Extract the [x, y] coordinate from the center of the cell holding the provided text.  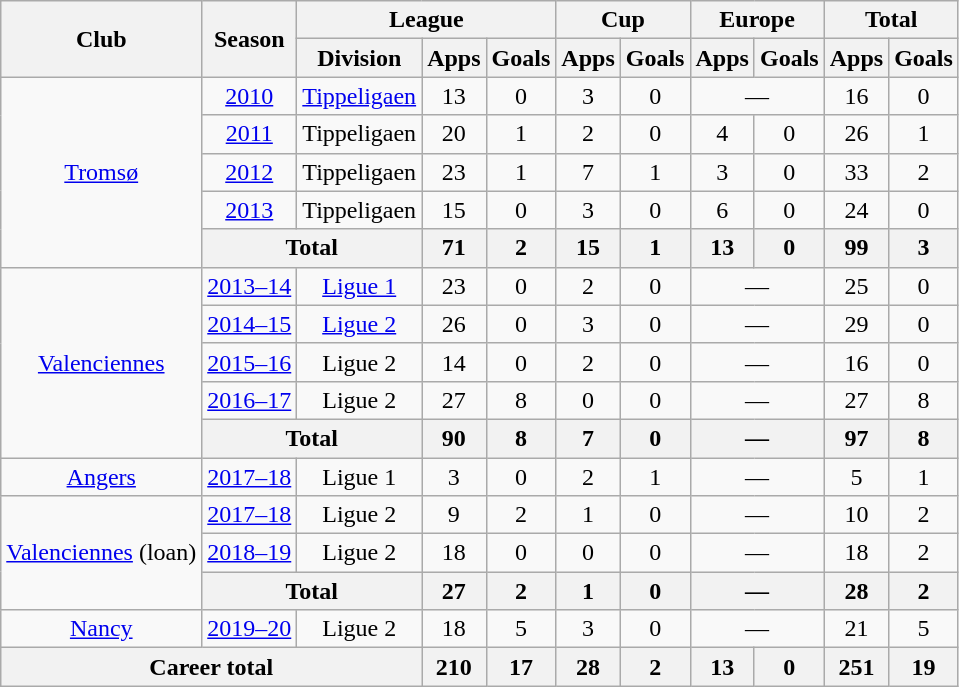
Season [250, 39]
Valenciennes [102, 362]
2012 [250, 172]
Club [102, 39]
251 [856, 667]
2016–17 [250, 400]
6 [722, 210]
14 [454, 362]
Valenciennes (loan) [102, 553]
90 [454, 438]
Division [360, 58]
Europe [757, 20]
9 [454, 515]
League [426, 20]
19 [924, 667]
Tromsø [102, 172]
2011 [250, 134]
29 [856, 324]
33 [856, 172]
2013 [250, 210]
Career total [212, 667]
10 [856, 515]
210 [454, 667]
Nancy [102, 629]
25 [856, 286]
2018–19 [250, 553]
2014–15 [250, 324]
2010 [250, 96]
2015–16 [250, 362]
20 [454, 134]
2019–20 [250, 629]
71 [454, 248]
Cup [623, 20]
21 [856, 629]
97 [856, 438]
2013–14 [250, 286]
99 [856, 248]
17 [521, 667]
4 [722, 134]
24 [856, 210]
Angers [102, 477]
